Search for the cell housing the specified text and yield its [X, Y] center coordinate. 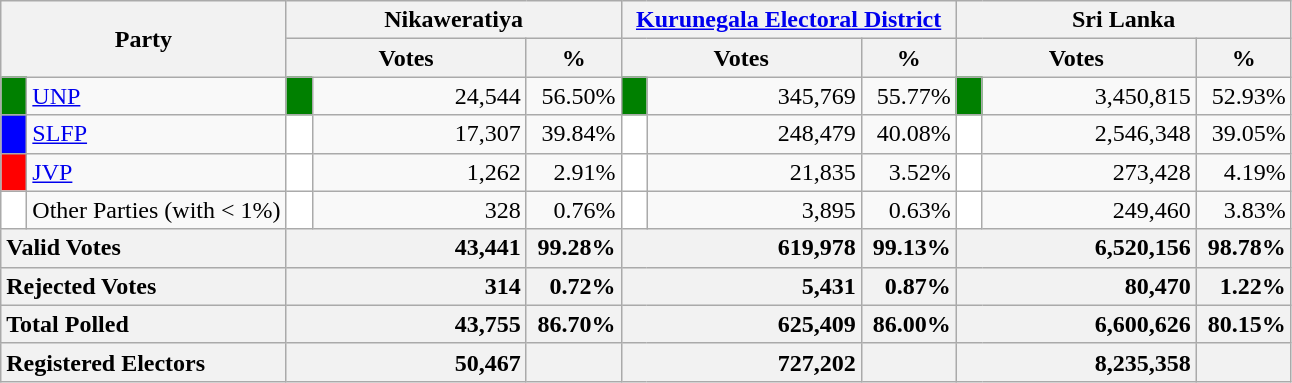
52.93% [1244, 96]
98.78% [1244, 248]
Valid Votes [144, 248]
0.63% [908, 210]
619,978 [741, 248]
39.84% [574, 134]
6,520,156 [1076, 248]
56.50% [574, 96]
17,307 [419, 134]
Total Polled [144, 324]
5,431 [741, 286]
40.08% [908, 134]
Registered Electors [144, 362]
UNP [156, 96]
4.19% [1244, 172]
Nikaweratiya [454, 20]
99.28% [574, 248]
0.87% [908, 286]
80.15% [1244, 324]
625,409 [741, 324]
43,441 [406, 248]
2.91% [574, 172]
0.72% [574, 286]
3,450,815 [1089, 96]
3.83% [1244, 210]
314 [406, 286]
3,895 [754, 210]
2,546,348 [1089, 134]
Sri Lanka [1124, 20]
328 [419, 210]
86.70% [574, 324]
Kurunegala Electoral District [788, 20]
JVP [156, 172]
273,428 [1089, 172]
3.52% [908, 172]
1.22% [1244, 286]
6,600,626 [1076, 324]
0.76% [574, 210]
Other Parties (with < 1%) [156, 210]
24,544 [419, 96]
39.05% [1244, 134]
80,470 [1076, 286]
55.77% [908, 96]
1,262 [419, 172]
Rejected Votes [144, 286]
345,769 [754, 96]
50,467 [406, 362]
21,835 [754, 172]
727,202 [741, 362]
99.13% [908, 248]
SLFP [156, 134]
8,235,358 [1076, 362]
Party [144, 39]
43,755 [406, 324]
249,460 [1089, 210]
86.00% [908, 324]
248,479 [754, 134]
